Capture the cell that displays the provided text and extract its [x, y] central coordinate. 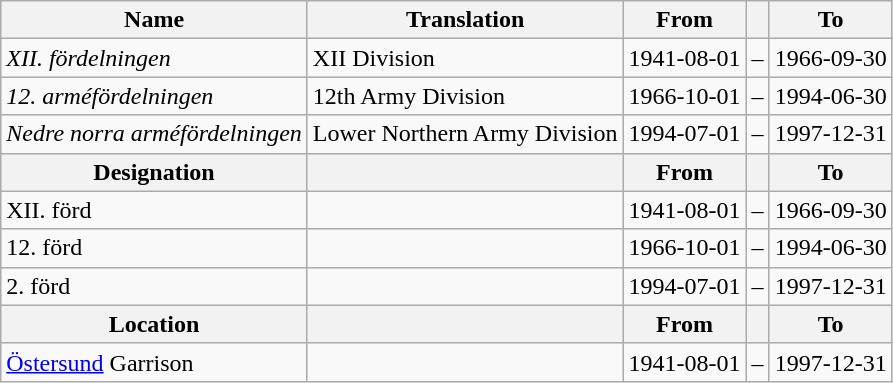
12th Army Division [465, 96]
Translation [465, 20]
XII. förd [154, 210]
Name [154, 20]
Location [154, 324]
XII Division [465, 58]
Nedre norra arméfördelningen [154, 134]
Lower Northern Army Division [465, 134]
2. förd [154, 286]
12. förd [154, 248]
Östersund Garrison [154, 362]
Designation [154, 172]
12. arméfördelningen [154, 96]
XII. fördelningen [154, 58]
